Detect which cell encompasses the target text, then output its [x, y] center coordinate. 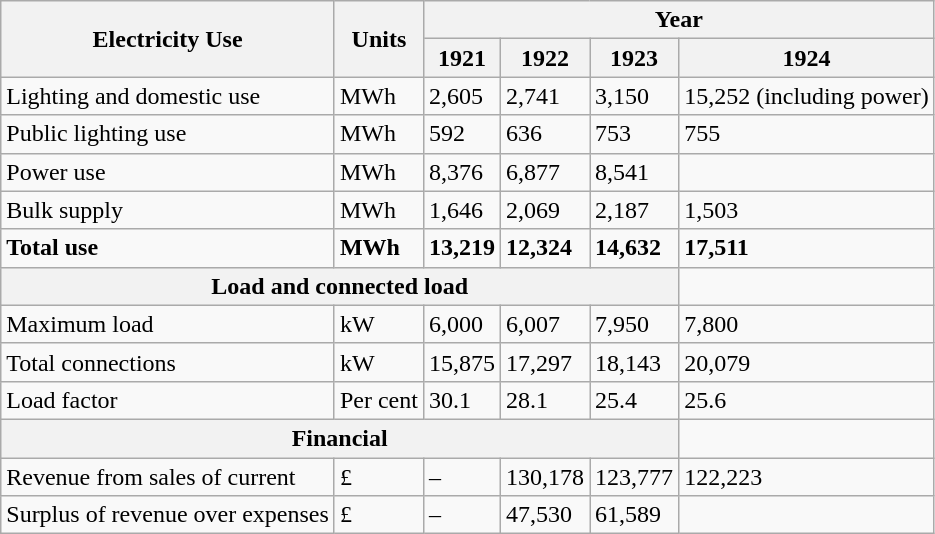
2,605 [462, 96]
3,150 [634, 96]
61,589 [634, 515]
6,000 [462, 324]
2,187 [634, 210]
28.1 [544, 400]
Financial [340, 438]
Maximum load [168, 324]
Surplus of revenue over expenses [168, 515]
2,741 [544, 96]
17,297 [544, 362]
6,877 [544, 172]
7,950 [634, 324]
753 [634, 134]
12,324 [544, 248]
Total connections [168, 362]
30.1 [462, 400]
Lighting and domestic use [168, 96]
8,541 [634, 172]
592 [462, 134]
1,646 [462, 210]
8,376 [462, 172]
20,079 [807, 362]
15,252 (including power) [807, 96]
Public lighting use [168, 134]
Revenue from sales of current [168, 477]
636 [544, 134]
7,800 [807, 324]
1924 [807, 58]
2,069 [544, 210]
Year [678, 20]
13,219 [462, 248]
25.4 [634, 400]
15,875 [462, 362]
Per cent [378, 400]
1923 [634, 58]
123,777 [634, 477]
6,007 [544, 324]
Load and connected load [340, 286]
Total use [168, 248]
47,530 [544, 515]
Bulk supply [168, 210]
25.6 [807, 400]
Electricity Use [168, 39]
130,178 [544, 477]
755 [807, 134]
17,511 [807, 248]
14,632 [634, 248]
Units [378, 39]
1921 [462, 58]
18,143 [634, 362]
Power use [168, 172]
1,503 [807, 210]
1922 [544, 58]
Load factor [168, 400]
122,223 [807, 477]
